For the text-containing cell, return its midpoint in [X, Y] coordinate format. 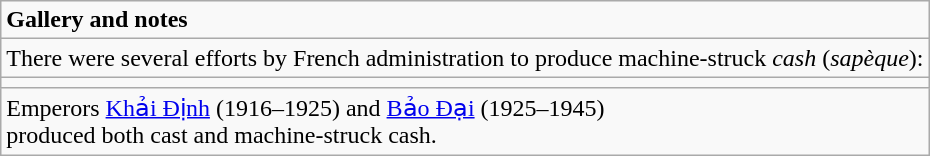
There were several efforts by French administration to produce machine-struck cash (sapèque): [465, 58]
Gallery and notes [465, 20]
Emperors Khải Định (1916–1925) and Bảo Đại (1925–1945)produced both cast and machine-struck cash. [465, 122]
